Locate the cell with the specified text and output its (x, y) center coordinate. 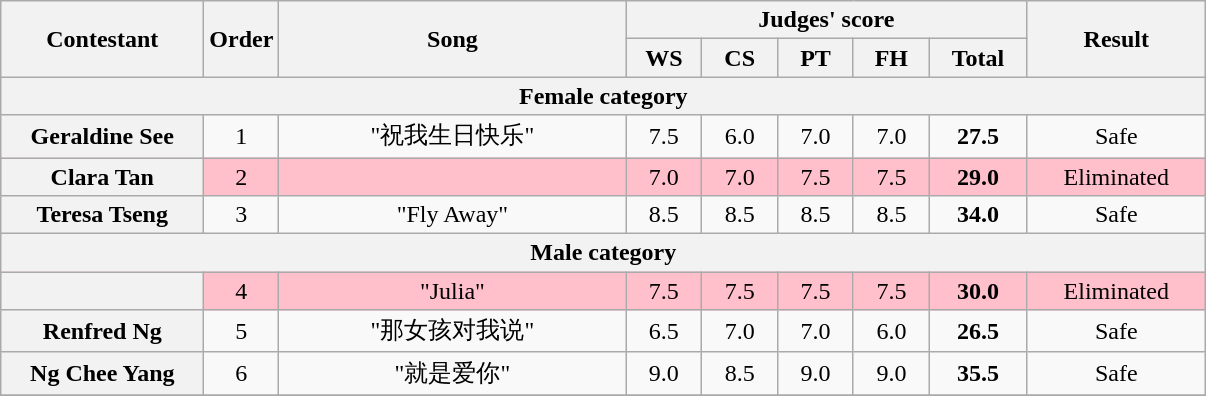
Contestant (102, 39)
Renfred Ng (102, 332)
Order (242, 39)
5 (242, 332)
"就是爱你" (452, 374)
35.5 (978, 374)
27.5 (978, 136)
26.5 (978, 332)
30.0 (978, 291)
"Fly Away" (452, 215)
Total (978, 58)
Ng Chee Yang (102, 374)
4 (242, 291)
WS (664, 58)
FH (891, 58)
34.0 (978, 215)
6 (242, 374)
Geraldine See (102, 136)
PT (816, 58)
6.5 (664, 332)
Female category (604, 96)
Clara Tan (102, 177)
Song (452, 39)
Teresa Tseng (102, 215)
"那女孩对我说" (452, 332)
2 (242, 177)
CS (740, 58)
Judges' score (826, 20)
Result (1116, 39)
1 (242, 136)
"Julia" (452, 291)
Male category (604, 253)
3 (242, 215)
"祝我生日快乐" (452, 136)
29.0 (978, 177)
